Extract the (X, Y) coordinate from the center of the cell holding the provided text.  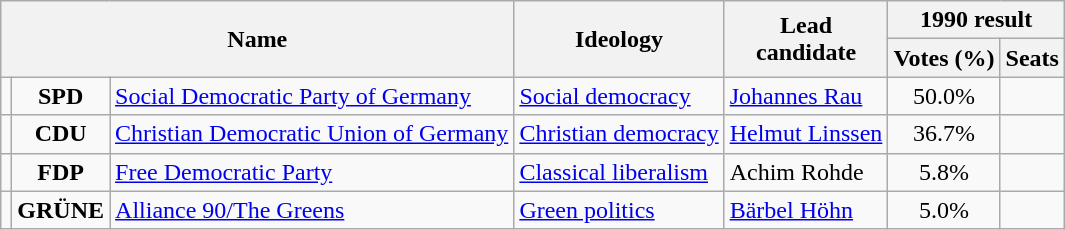
Social democracy (619, 96)
Johannes Rau (806, 96)
Achim Rohde (806, 172)
Green politics (619, 210)
Name (258, 39)
Bärbel Höhn (806, 210)
Leadcandidate (806, 39)
5.0% (944, 210)
Helmut Linssen (806, 134)
5.8% (944, 172)
Free Democratic Party (312, 172)
Classical liberalism (619, 172)
SPD (61, 96)
CDU (61, 134)
36.7% (944, 134)
FDP (61, 172)
50.0% (944, 96)
Ideology (619, 39)
Christian Democratic Union of Germany (312, 134)
GRÜNE (61, 210)
Alliance 90/The Greens (312, 210)
Christian democracy (619, 134)
Votes (%) (944, 58)
Social Democratic Party of Germany (312, 96)
Seats (1032, 58)
1990 result (976, 20)
